Identify which cell holds the provided text, then report its (x, y) central coordinate. 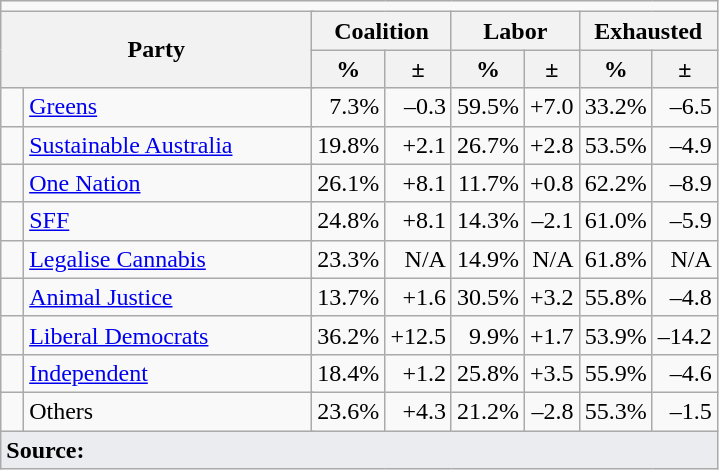
14.3% (488, 221)
61.8% (616, 259)
24.8% (348, 221)
Animal Justice (168, 297)
One Nation (168, 183)
19.8% (348, 145)
53.5% (616, 145)
18.4% (348, 373)
59.5% (488, 107)
Others (168, 411)
53.9% (616, 335)
–14.2 (684, 335)
–4.8 (684, 297)
Liberal Democrats (168, 335)
–8.9 (684, 183)
+1.7 (552, 335)
Labor (515, 31)
–5.9 (684, 221)
55.9% (616, 373)
55.8% (616, 297)
62.2% (616, 183)
Coalition (382, 31)
–6.5 (684, 107)
26.1% (348, 183)
33.2% (616, 107)
55.3% (616, 411)
9.9% (488, 335)
+2.1 (418, 145)
13.7% (348, 297)
–0.3 (418, 107)
+1.6 (418, 297)
SFF (168, 221)
+3.2 (552, 297)
26.7% (488, 145)
Source: (360, 449)
11.7% (488, 183)
Independent (168, 373)
+1.2 (418, 373)
21.2% (488, 411)
–4.9 (684, 145)
Legalise Cannabis (168, 259)
36.2% (348, 335)
+7.0 (552, 107)
Party (156, 50)
Sustainable Australia (168, 145)
–1.5 (684, 411)
+12.5 (418, 335)
+4.3 (418, 411)
–2.8 (552, 411)
23.6% (348, 411)
+2.8 (552, 145)
Exhausted (648, 31)
7.3% (348, 107)
–2.1 (552, 221)
–4.6 (684, 373)
23.3% (348, 259)
+3.5 (552, 373)
30.5% (488, 297)
+0.8 (552, 183)
Greens (168, 107)
25.8% (488, 373)
14.9% (488, 259)
61.0% (616, 221)
